Output the [X, Y] coordinate of the center of the cell containing the given text.  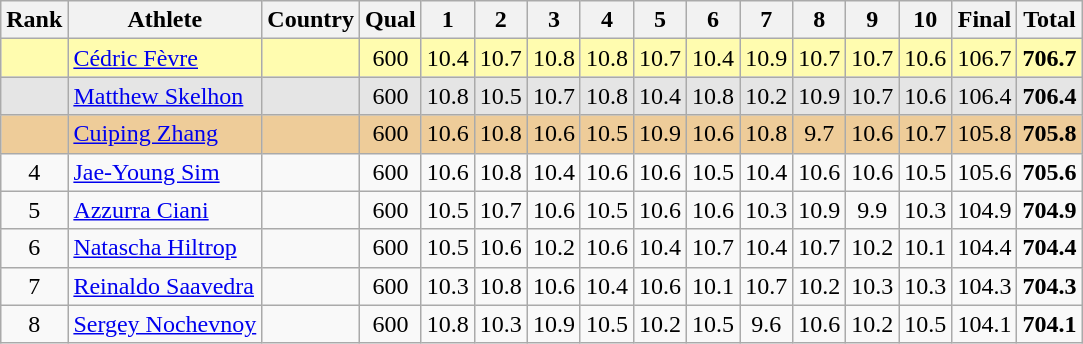
1 [448, 20]
2 [500, 20]
704.9 [1050, 210]
104.3 [984, 286]
Cédric Fèvre [165, 58]
104.1 [984, 324]
705.6 [1050, 172]
704.4 [1050, 248]
3 [554, 20]
105.6 [984, 172]
704.3 [1050, 286]
Qual [391, 20]
10 [926, 20]
104.4 [984, 248]
Jae-Young Sim [165, 172]
Azzurra Ciani [165, 210]
Sergey Nochevnoy [165, 324]
704.1 [1050, 324]
706.7 [1050, 58]
Natascha Hiltrop [165, 248]
105.8 [984, 134]
106.4 [984, 96]
9.7 [820, 134]
Country [311, 20]
104.9 [984, 210]
Reinaldo Saavedra [165, 286]
Final [984, 20]
Rank [34, 20]
Total [1050, 20]
9 [872, 20]
9.9 [872, 210]
706.4 [1050, 96]
9.6 [766, 324]
Athlete [165, 20]
Cuiping Zhang [165, 134]
705.8 [1050, 134]
Matthew Skelhon [165, 96]
106.7 [984, 58]
